For the text-containing cell, return its midpoint in [X, Y] coordinate format. 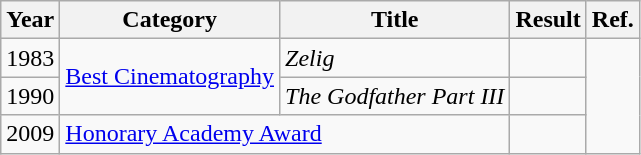
Best Cinematography [170, 77]
Year [30, 20]
The Godfather Part III [395, 96]
1990 [30, 96]
Honorary Academy Award [285, 134]
2009 [30, 134]
Result [548, 20]
Zelig [395, 58]
Category [170, 20]
1983 [30, 58]
Ref. [612, 20]
Title [395, 20]
